Pinpoint the cell where the given text exists, returning its [X, Y] midpoint coordinate. 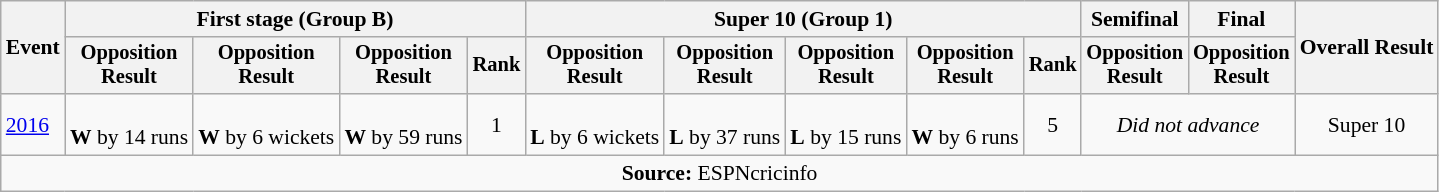
W by 59 runs [403, 124]
5 [1053, 124]
Did not advance [1188, 124]
First stage (Group B) [295, 19]
Super 10 [1367, 124]
L by 15 runs [846, 124]
1 [497, 124]
Source: ESPNcricinfo [720, 174]
Semifinal [1134, 19]
2016 [33, 124]
W by 14 runs [129, 124]
L by 37 runs [724, 124]
W by 6 wickets [266, 124]
L by 6 wickets [594, 124]
Super 10 (Group 1) [803, 19]
Final [1242, 19]
Event [33, 48]
Overall Result [1367, 48]
W by 6 runs [964, 124]
